Return the (X, Y) coordinate for the center point of the cell that contains the specified text.  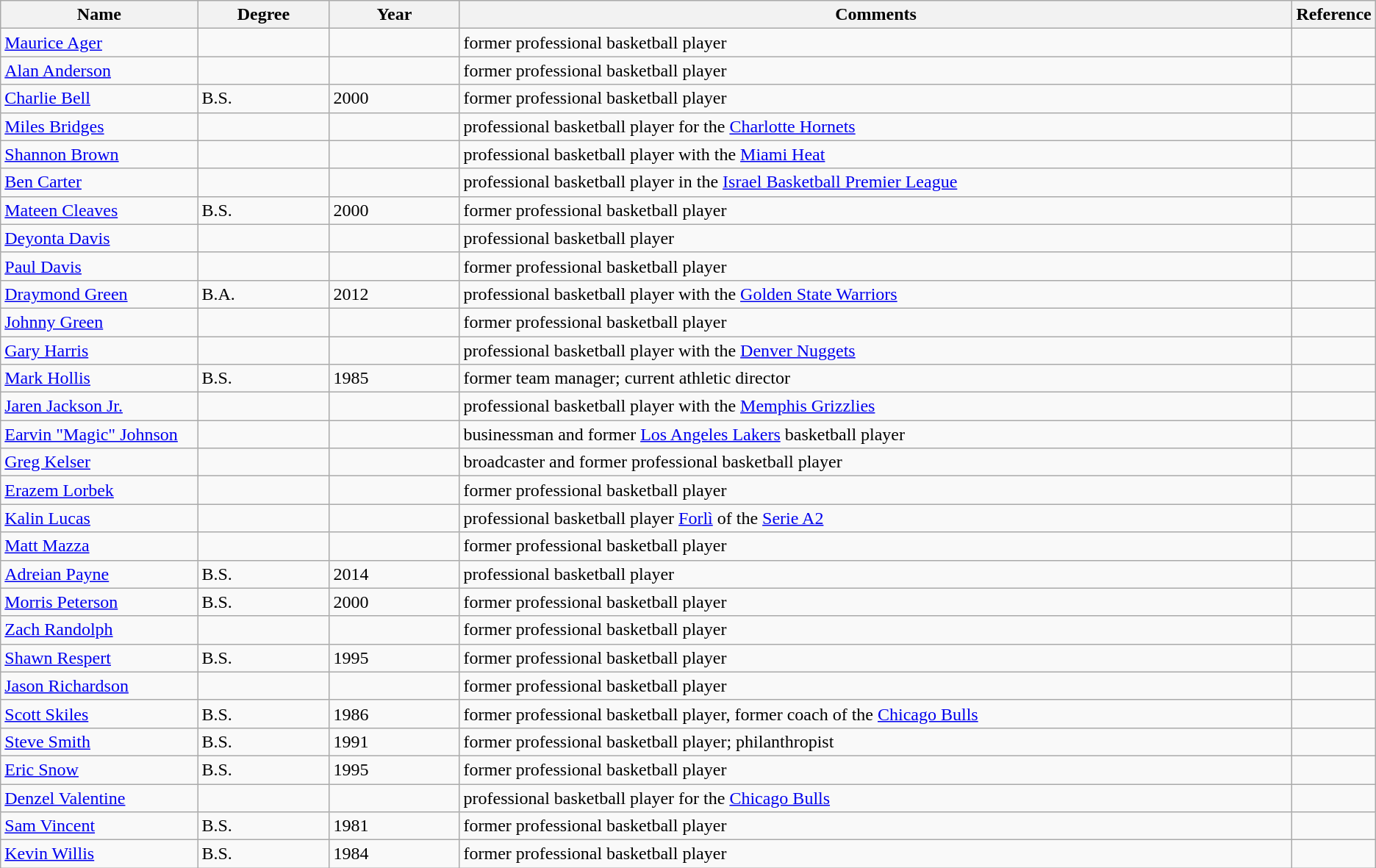
former professional basketball player, former coach of the Chicago Bulls (876, 714)
Erazem Lorbek (99, 490)
Draymond Green (99, 294)
1986 (394, 714)
Kalin Lucas (99, 518)
2014 (394, 574)
Greg Kelser (99, 462)
Year (394, 15)
Eric Snow (99, 770)
Comments (876, 15)
professional basketball player for the Charlotte Hornets (876, 126)
businessman and former Los Angeles Lakers basketball player (876, 434)
professional basketball player with the Memphis Grizzlies (876, 406)
Paul Davis (99, 266)
Ben Carter (99, 182)
professional basketball player Forlì of the Serie A2 (876, 518)
Gary Harris (99, 351)
Jaren Jackson Jr. (99, 406)
professional basketball player with the Denver Nuggets (876, 351)
Matt Mazza (99, 546)
Johnny Green (99, 322)
Scott Skiles (99, 714)
professional basketball player for the Chicago Bulls (876, 797)
Mateen Cleaves (99, 210)
Jason Richardson (99, 686)
Maurice Ager (99, 43)
Name (99, 15)
Shawn Respert (99, 658)
Adreian Payne (99, 574)
Shannon Brown (99, 154)
1984 (394, 854)
Charlie Bell (99, 98)
Denzel Valentine (99, 797)
1985 (394, 379)
Earvin "Magic" Johnson (99, 434)
Kevin Willis (99, 854)
1981 (394, 826)
Alan Anderson (99, 71)
Mark Hollis (99, 379)
former team manager; current athletic director (876, 379)
broadcaster and former professional basketball player (876, 462)
Miles Bridges (99, 126)
Deyonta Davis (99, 238)
Degree (263, 15)
B.A. (263, 294)
former professional basketball player; philanthropist (876, 742)
Reference (1333, 15)
professional basketball player with the Miami Heat (876, 154)
Steve Smith (99, 742)
1991 (394, 742)
professional basketball player with the Golden State Warriors (876, 294)
2012 (394, 294)
Sam Vincent (99, 826)
Zach Randolph (99, 630)
professional basketball player in the Israel Basketball Premier League (876, 182)
Morris Peterson (99, 602)
